Output the (X, Y) coordinate of the center of the cell containing the given text.  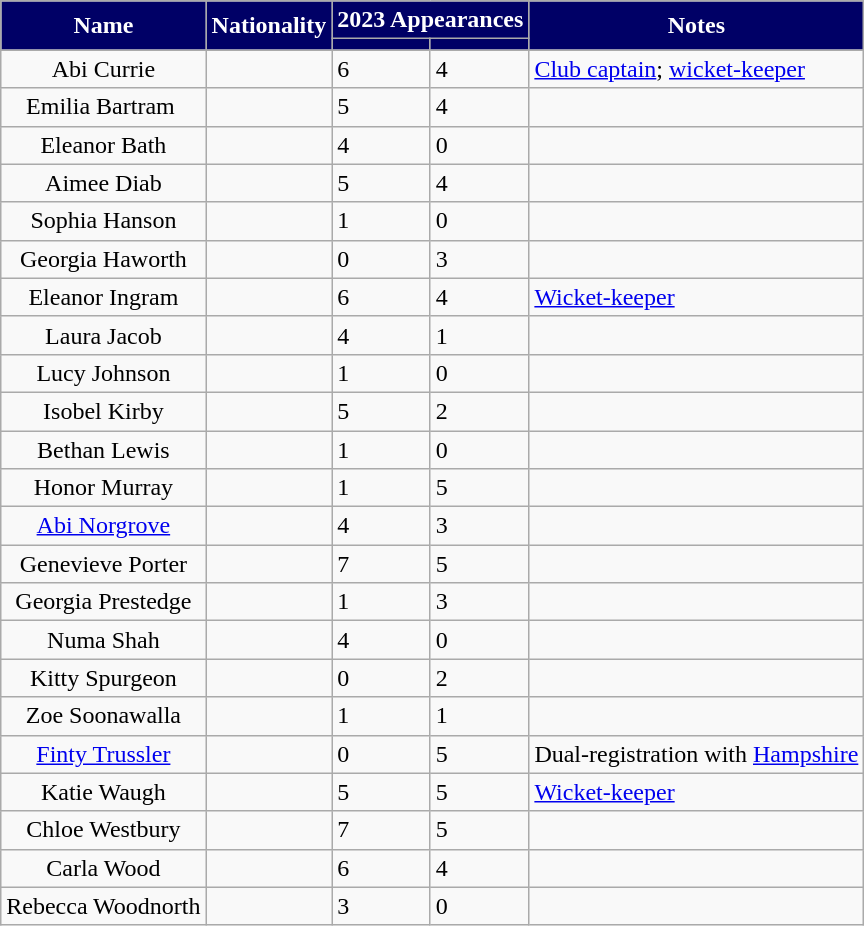
Chloe Westbury (104, 830)
Isobel Kirby (104, 411)
Name (104, 26)
Genevieve Porter (104, 564)
Abi Currie (104, 69)
Club captain; wicket-keeper (696, 69)
Katie Waugh (104, 792)
Eleanor Bath (104, 145)
Laura Jacob (104, 335)
Bethan Lewis (104, 449)
Zoe Soonawalla (104, 716)
Lucy Johnson (104, 373)
Kitty Spurgeon (104, 678)
Finty Trussler (104, 754)
Aimee Diab (104, 183)
Abi Norgrove (104, 526)
Sophia Hanson (104, 221)
Georgia Haworth (104, 259)
2023 Appearances (430, 20)
Dual-registration with Hampshire (696, 754)
Numa Shah (104, 640)
Notes (696, 26)
Rebecca Woodnorth (104, 906)
Carla Wood (104, 868)
Eleanor Ingram (104, 297)
Emilia Bartram (104, 107)
Honor Murray (104, 488)
Georgia Prestedge (104, 602)
Nationality (269, 26)
